Return (X, Y) of the center of cell containing provided text 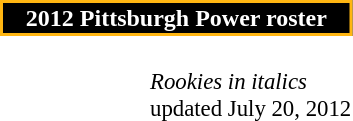
2012 Pittsburgh Power roster (176, 18)
